Return (X, Y) of the center of cell containing provided text 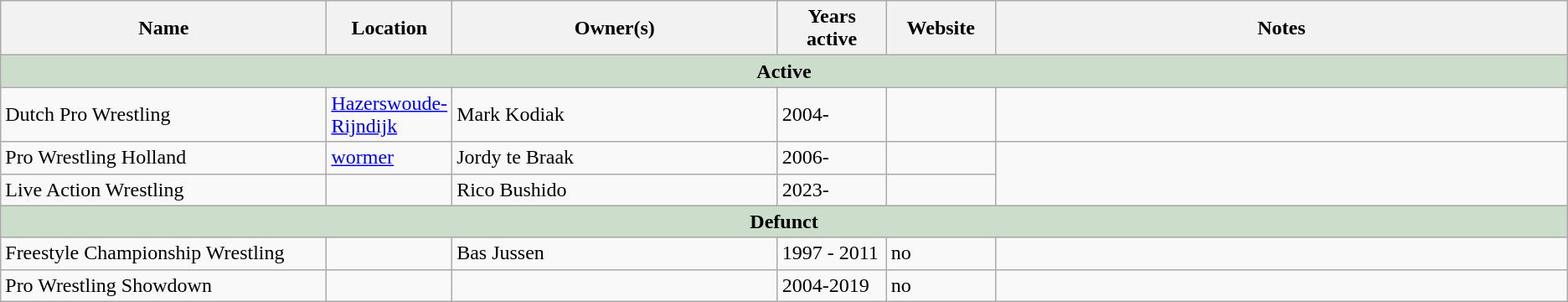
2006- (832, 158)
2004- (832, 114)
Location (389, 29)
1997 - 2011 (832, 253)
Notes (1282, 29)
Defunct (784, 221)
Freestyle Championship Wrestling (164, 253)
Bas Jussen (615, 253)
Pro Wrestling Showdown (164, 285)
Mark Kodiak (615, 114)
Website (941, 29)
Jordy te Braak (615, 158)
Owner(s) (615, 29)
Rico Bushido (615, 190)
Name (164, 29)
2004-2019 (832, 285)
wormer (389, 158)
Dutch Pro Wrestling (164, 114)
Hazerswoude-Rijndijk (389, 114)
Pro Wrestling Holland (164, 158)
Active (784, 71)
2023- (832, 190)
Years active (832, 29)
Live Action Wrestling (164, 190)
